Output the [X, Y] coordinate of the center of the cell containing the given text.  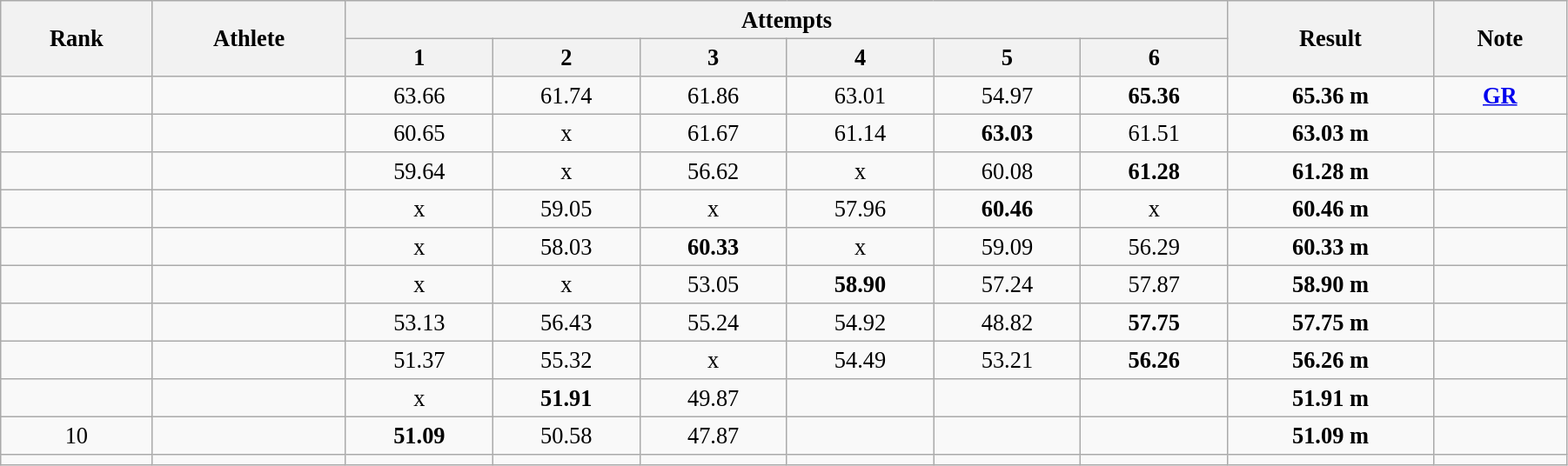
53.21 [1008, 360]
56.43 [566, 323]
61.14 [860, 133]
Rank [77, 38]
61.51 [1154, 133]
60.33 [714, 247]
6 [1154, 57]
47.87 [714, 436]
61.28 m [1330, 171]
48.82 [1008, 323]
56.62 [714, 171]
58.03 [566, 247]
61.67 [714, 133]
65.36 m [1330, 95]
Note [1500, 38]
GR [1500, 95]
59.64 [419, 171]
53.13 [419, 323]
3 [714, 57]
58.90 m [1330, 284]
65.36 [1154, 95]
58.90 [860, 284]
49.87 [714, 398]
51.09 [419, 436]
57.87 [1154, 284]
60.33 m [1330, 247]
Result [1330, 38]
4 [860, 57]
50.58 [566, 436]
61.28 [1154, 171]
60.46 [1008, 209]
56.26 [1154, 360]
55.24 [714, 323]
61.74 [566, 95]
63.03 m [1330, 133]
57.24 [1008, 284]
56.29 [1154, 247]
51.37 [419, 360]
59.09 [1008, 247]
5 [1008, 57]
56.26 m [1330, 360]
1 [419, 57]
63.66 [419, 95]
57.75 [1154, 323]
54.97 [1008, 95]
60.65 [419, 133]
63.03 [1008, 133]
54.92 [860, 323]
53.05 [714, 284]
60.08 [1008, 171]
Attempts [787, 19]
61.86 [714, 95]
Athlete [249, 38]
57.75 m [1330, 323]
10 [77, 436]
2 [566, 57]
51.91 m [1330, 398]
63.01 [860, 95]
57.96 [860, 209]
60.46 m [1330, 209]
55.32 [566, 360]
51.09 m [1330, 436]
51.91 [566, 398]
54.49 [860, 360]
59.05 [566, 209]
